Scan for the cell matching the given text and deliver its [x, y] coordinate at center. 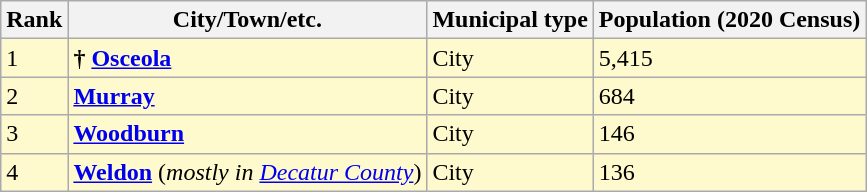
Rank [34, 20]
Municipal type [510, 20]
Murray [248, 96]
1 [34, 58]
2 [34, 96]
† Osceola [248, 58]
5,415 [729, 58]
City/Town/etc. [248, 20]
Population (2020 Census) [729, 20]
146 [729, 134]
Woodburn [248, 134]
3 [34, 134]
684 [729, 96]
4 [34, 172]
Weldon (mostly in Decatur County) [248, 172]
136 [729, 172]
